Detect which cell encompasses the target text, then output its (X, Y) center coordinate. 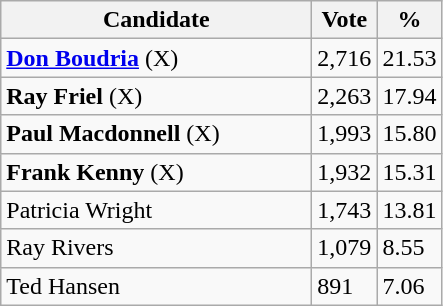
Vote (344, 20)
891 (344, 286)
Ted Hansen (156, 286)
7.06 (410, 286)
1,932 (344, 172)
Frank Kenny (X) (156, 172)
Candidate (156, 20)
Ray Friel (X) (156, 96)
Patricia Wright (156, 210)
% (410, 20)
13.81 (410, 210)
Paul Macdonnell (X) (156, 134)
15.31 (410, 172)
2,263 (344, 96)
17.94 (410, 96)
1,743 (344, 210)
8.55 (410, 248)
Ray Rivers (156, 248)
21.53 (410, 58)
2,716 (344, 58)
1,079 (344, 248)
15.80 (410, 134)
1,993 (344, 134)
Don Boudria (X) (156, 58)
